Output the [x, y] coordinate of the center of the cell containing the given text.  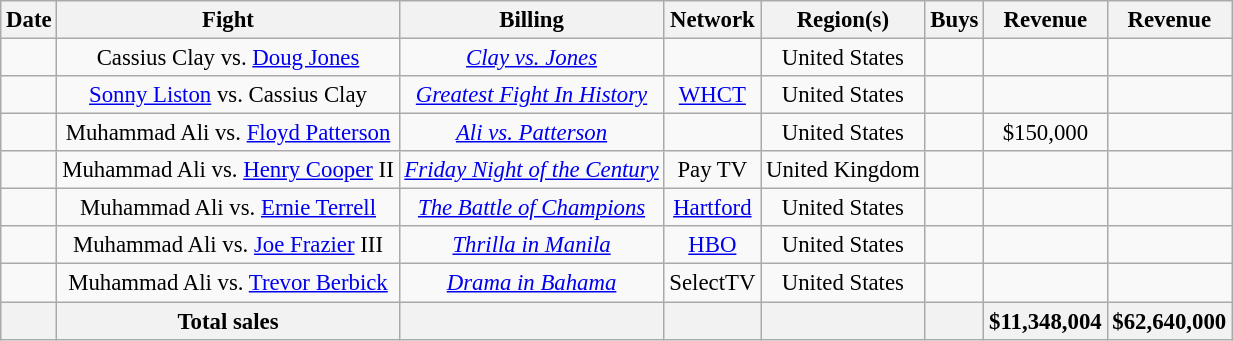
$62,640,000 [1169, 321]
Muhammad Ali vs. Floyd Patterson [228, 133]
Muhammad Ali vs. Henry Cooper II [228, 170]
Hartford [712, 208]
Sonny Liston vs. Cassius Clay [228, 95]
Drama in Bahama [532, 283]
Billing [532, 20]
WHCT [712, 95]
Total sales [228, 321]
HBO [712, 245]
SelectTV [712, 283]
Thrilla in Manila [532, 245]
Clay vs. Jones [532, 58]
Fight [228, 20]
Cassius Clay vs. Doug Jones [228, 58]
Greatest Fight In History [532, 95]
Muhammad Ali vs. Ernie Terrell [228, 208]
Pay TV [712, 170]
Network [712, 20]
Date [29, 20]
Buys [954, 20]
Friday Night of the Century [532, 170]
$11,348,004 [1046, 321]
The Battle of Champions [532, 208]
Region(s) [843, 20]
Ali vs. Patterson [532, 133]
United Kingdom [843, 170]
Muhammad Ali vs. Trevor Berbick [228, 283]
$150,000 [1046, 133]
Muhammad Ali vs. Joe Frazier III [228, 245]
